Return (X, Y) of the center of cell containing provided text 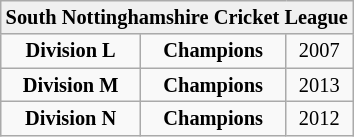
Division N (71, 118)
2013 (320, 85)
South Nottinghamshire Cricket League (177, 17)
Division M (71, 85)
Division L (71, 51)
2007 (320, 51)
2012 (320, 118)
